Provide the [x, y] coordinate of the cell's center where the given text is located.  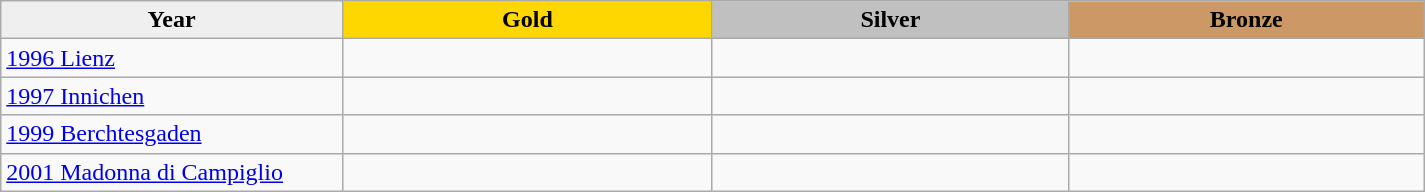
1996 Lienz [172, 58]
1999 Berchtesgaden [172, 134]
Bronze [1246, 20]
2001 Madonna di Campiglio [172, 172]
Gold [527, 20]
Year [172, 20]
1997 Innichen [172, 96]
Silver [890, 20]
